Output the [x, y] coordinate of the center of the cell containing the given text.  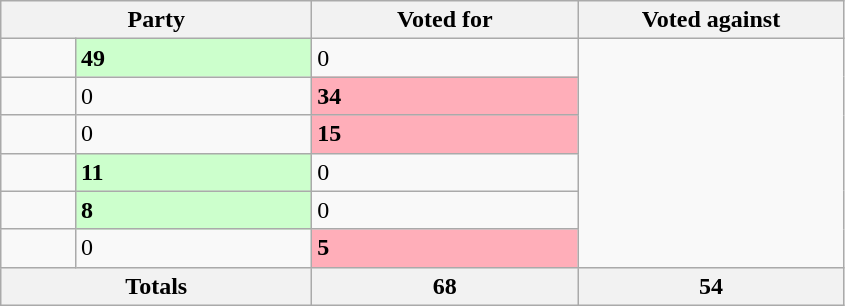
8 [193, 210]
34 [445, 96]
54 [711, 286]
68 [445, 286]
Totals [156, 286]
49 [193, 58]
15 [445, 134]
Voted for [445, 20]
5 [445, 248]
11 [193, 172]
Voted against [711, 20]
Party [156, 20]
